Scan for the cell matching the given text and deliver its [x, y] coordinate at center. 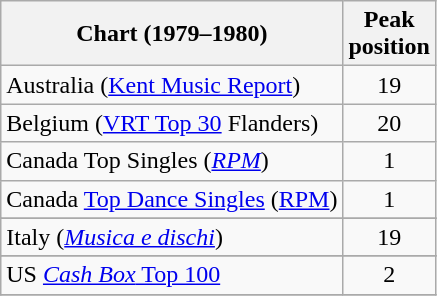
Canada Top Singles (RPM) [172, 161]
Canada Top Dance Singles (RPM) [172, 199]
US Cash Box Top 100 [172, 275]
Peakposition [389, 34]
20 [389, 123]
Chart (1979–1980) [172, 34]
Italy (Musica e dischi) [172, 237]
Belgium (VRT Top 30 Flanders) [172, 123]
Australia (Kent Music Report) [172, 85]
2 [389, 275]
